Locate the cell with the specified text and output its (x, y) center coordinate. 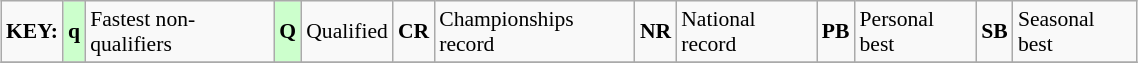
CR (414, 32)
PB (836, 32)
Q (288, 32)
National record (746, 32)
q (74, 32)
Fastest non-qualifiers (180, 32)
Personal best (916, 32)
Championships record (534, 32)
Qualified (347, 32)
NR (656, 32)
Seasonal best (1075, 32)
SB (994, 32)
KEY: (32, 32)
